Pinpoint the cell where the given text exists, returning its [x, y] midpoint coordinate. 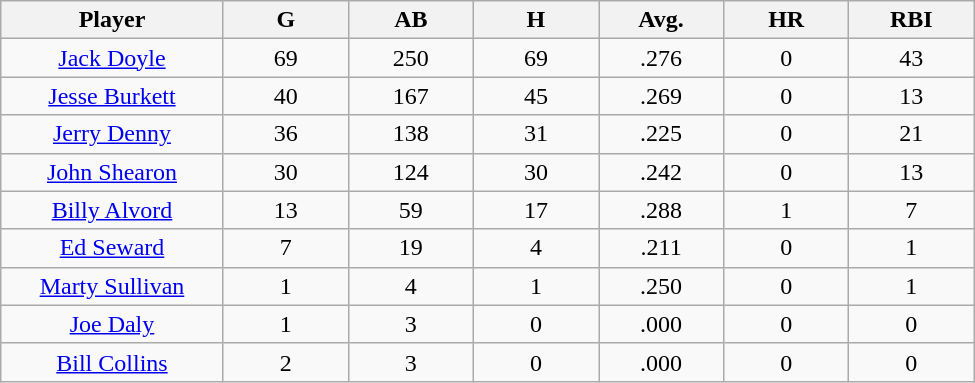
19 [410, 248]
Jerry Denny [112, 134]
31 [536, 134]
.211 [662, 248]
.225 [662, 134]
250 [410, 58]
Avg. [662, 20]
124 [410, 172]
59 [410, 210]
G [286, 20]
.269 [662, 96]
40 [286, 96]
45 [536, 96]
.242 [662, 172]
138 [410, 134]
2 [286, 362]
.276 [662, 58]
Ed Seward [112, 248]
43 [912, 58]
HR [786, 20]
Marty Sullivan [112, 286]
36 [286, 134]
21 [912, 134]
H [536, 20]
John Shearon [112, 172]
Billy Alvord [112, 210]
RBI [912, 20]
.288 [662, 210]
Jack Doyle [112, 58]
Jesse Burkett [112, 96]
167 [410, 96]
Player [112, 20]
.250 [662, 286]
Joe Daly [112, 324]
AB [410, 20]
17 [536, 210]
Bill Collins [112, 362]
